Determine the (x, y) coordinate at the center of the cell enclosing the given text.  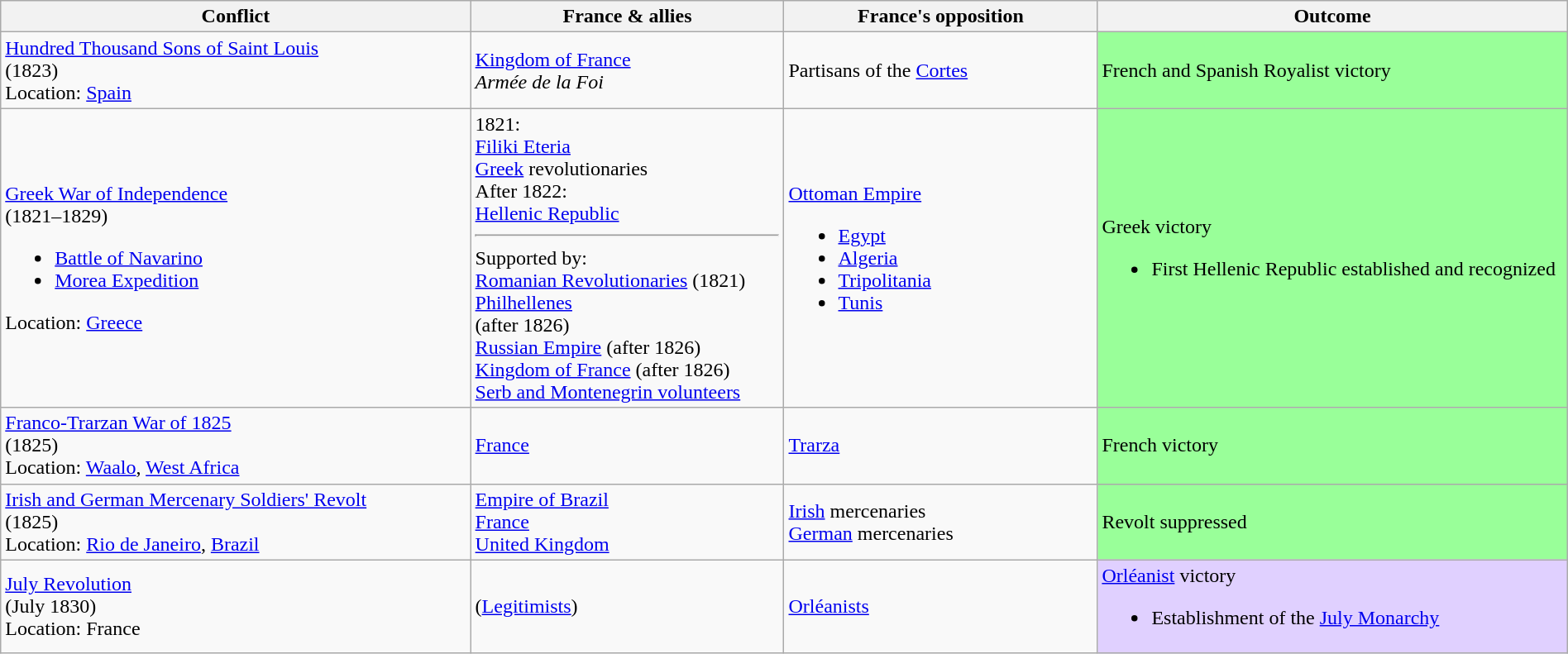
Irish and German Mercenary Soldiers' Revolt(1825)Location: Rio de Janeiro, Brazil (236, 522)
Empire of Brazil France United Kingdom (627, 522)
Revolt suppressed (1332, 522)
(Legitimists) (627, 607)
Franco-Trarzan War of 1825(1825)Location: Waalo, West Africa (236, 446)
Hundred Thousand Sons of Saint Louis(1823)Location: Spain (236, 70)
July Revolution(July 1830)Location: France (236, 607)
France & allies (627, 17)
Orléanist victoryEstablishment of the July Monarchy (1332, 607)
Trarza (941, 446)
Ottoman Empire Egypt Algeria Tripolitania Tunis (941, 258)
Kingdom of France Armée de la Foi (627, 70)
Irish mercenariesGerman mercenaries (941, 522)
Partisans of the Cortes (941, 70)
Greek War of Independence(1821–1829)Battle of NavarinoMorea ExpeditionLocation: Greece (236, 258)
Greek victoryFirst Hellenic Republic established and recognized (1332, 258)
Outcome (1332, 17)
France's opposition (941, 17)
Orléanists (941, 607)
France (627, 446)
French victory (1332, 446)
Conflict (236, 17)
French and Spanish Royalist victory (1332, 70)
